Find where the given text appears and provide that cell's center as (X, Y) coordinate. 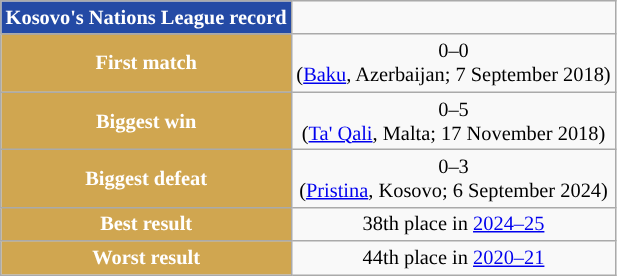
Kosovo's Nations League record (146, 17)
44th place in 2020–21 (454, 258)
0–0 (Baku, Azerbaijan; 7 September 2018) (454, 63)
0–3 (Pristina, Kosovo; 6 September 2024) (454, 178)
First match (146, 63)
Biggest win (146, 121)
38th place in 2024–25 (454, 224)
Worst result (146, 258)
0–5 (Ta' Qali, Malta; 17 November 2018) (454, 121)
Biggest defeat (146, 178)
Best result (146, 224)
